For the text-containing cell, return its midpoint in [x, y] coordinate format. 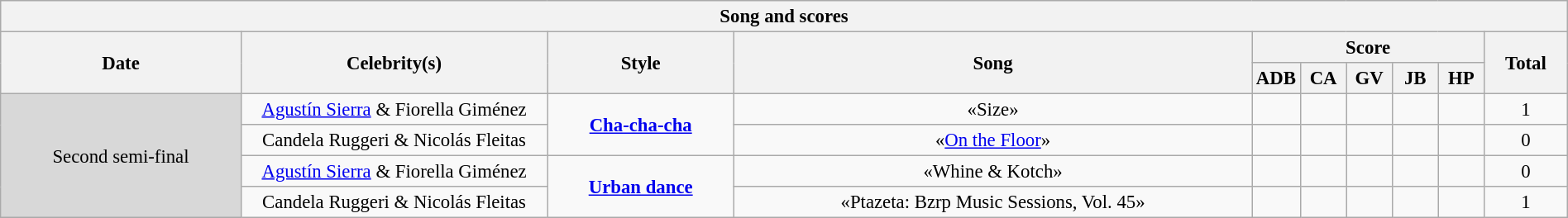
Cha-cha-cha [641, 126]
HP [1461, 78]
Score [1368, 48]
«Whine & Kotch» [993, 172]
Celebrity(s) [394, 63]
Second semi-final [121, 156]
Style [641, 63]
Urban dance [641, 187]
Date [121, 63]
Song [993, 63]
ADB [1277, 78]
CA [1323, 78]
«Ptazeta: Bzrp Music Sessions, Vol. 45» [993, 202]
Total [1527, 63]
«Size» [993, 110]
«On the Floor» [993, 140]
Song and scores [784, 17]
GV [1370, 78]
JB [1415, 78]
